Return the (X, Y) coordinate for the center point of the cell that contains the specified text.  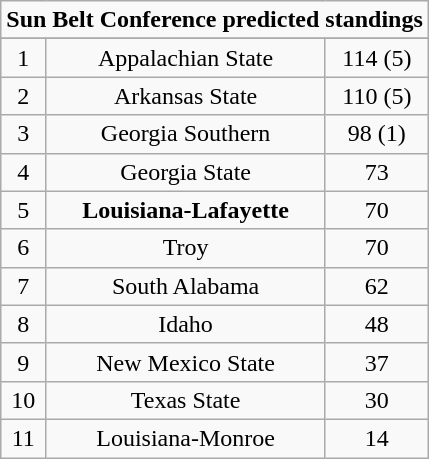
Georgia State (186, 172)
Sun Belt Conference predicted standings (215, 20)
Idaho (186, 324)
Troy (186, 248)
Louisiana-Monroe (186, 438)
73 (376, 172)
South Alabama (186, 286)
9 (24, 362)
48 (376, 324)
Georgia Southern (186, 134)
10 (24, 400)
14 (376, 438)
110 (5) (376, 96)
6 (24, 248)
8 (24, 324)
2 (24, 96)
New Mexico State (186, 362)
37 (376, 362)
114 (5) (376, 58)
11 (24, 438)
62 (376, 286)
98 (1) (376, 134)
7 (24, 286)
Appalachian State (186, 58)
3 (24, 134)
5 (24, 210)
Arkansas State (186, 96)
Texas State (186, 400)
1 (24, 58)
Louisiana-Lafayette (186, 210)
30 (376, 400)
4 (24, 172)
